Return [x, y] of the center of cell containing provided text 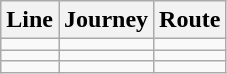
Line [30, 20]
Route [190, 20]
Journey [106, 20]
